Capture the cell that displays the provided text and extract its [X, Y] central coordinate. 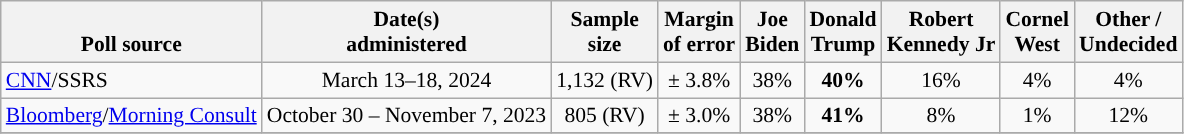
JoeBiden [772, 32]
Bloomberg/Morning Consult [132, 116]
805 (RV) [604, 116]
± 3.0% [699, 116]
± 3.8% [699, 80]
RobertKennedy Jr [942, 32]
41% [842, 116]
Other /Undecided [1128, 32]
March 13–18, 2024 [407, 80]
CornelWest [1037, 32]
40% [842, 80]
12% [1128, 116]
Date(s)administered [407, 32]
1,132 (RV) [604, 80]
CNN/SSRS [132, 80]
Samplesize [604, 32]
DonaldTrump [842, 32]
1% [1037, 116]
8% [942, 116]
Marginof error [699, 32]
October 30 – November 7, 2023 [407, 116]
Poll source [132, 32]
16% [942, 80]
